Find where the given text appears and provide that cell's center as [X, Y] coordinate. 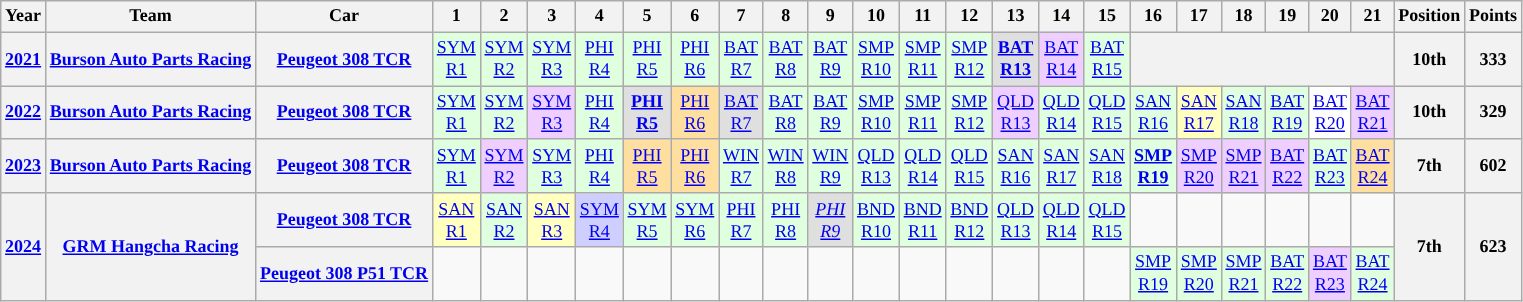
10 [876, 16]
5 [647, 16]
17 [1198, 16]
1 [456, 16]
Team [150, 16]
15 [1107, 16]
WINR7 [742, 166]
333 [1494, 59]
BATR15 [1107, 59]
12 [970, 16]
Peugeot 308 P51 TCR [344, 274]
SANR2 [504, 220]
BNDR11 [922, 220]
2 [504, 16]
623 [1494, 246]
BATR20 [1330, 113]
2023 [24, 166]
GRM Hangcha Racing [150, 246]
9 [830, 16]
BATR21 [1372, 113]
SYMR4 [600, 220]
13 [1016, 16]
WINR9 [830, 166]
BATR13 [1016, 59]
6 [695, 16]
PHIR7 [742, 220]
BATR14 [1061, 59]
11 [922, 16]
BNDR12 [970, 220]
BATR19 [1288, 113]
PHIR8 [786, 220]
SANR1 [456, 220]
WINR8 [786, 166]
329 [1494, 113]
16 [1154, 16]
Car [344, 16]
19 [1288, 16]
21 [1372, 16]
602 [1494, 166]
8 [786, 16]
SANR3 [552, 220]
Position [1430, 16]
20 [1330, 16]
SYMR6 [695, 220]
2024 [24, 246]
SYMR5 [647, 220]
4 [600, 16]
3 [552, 16]
2021 [24, 59]
PHIR9 [830, 220]
14 [1061, 16]
Points [1494, 16]
2022 [24, 113]
Year [24, 16]
7 [742, 16]
BNDR10 [876, 220]
18 [1244, 16]
